Locate the cell with the specified text and output its [X, Y] center coordinate. 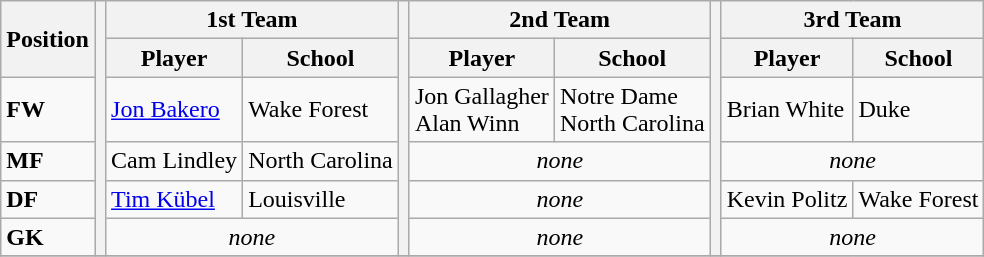
Brian White [787, 110]
Tim Kübel [174, 199]
MF [48, 161]
Duke [918, 110]
Louisville [321, 199]
2nd Team [560, 20]
Position [48, 39]
1st Team [252, 20]
North Carolina [321, 161]
GK [48, 237]
Kevin Politz [787, 199]
Notre DameNorth Carolina [632, 110]
Jon GallagherAlan Winn [482, 110]
3rd Team [852, 20]
Cam Lindley [174, 161]
Jon Bakero [174, 110]
DF [48, 199]
FW [48, 110]
